Identify which cell holds the provided text, then report its [X, Y] central coordinate. 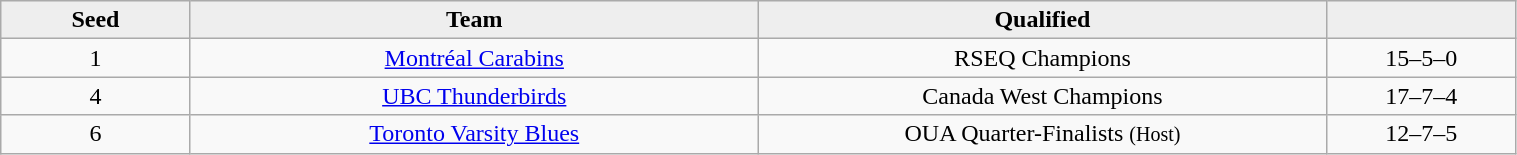
RSEQ Champions [1042, 58]
12–7–5 [1422, 134]
UBC Thunderbirds [474, 96]
OUA Quarter-Finalists (Host) [1042, 134]
17–7–4 [1422, 96]
6 [96, 134]
Toronto Varsity Blues [474, 134]
Qualified [1042, 20]
15–5–0 [1422, 58]
1 [96, 58]
Montréal Carabins [474, 58]
Canada West Champions [1042, 96]
Seed [96, 20]
Team [474, 20]
4 [96, 96]
